Identify which cell holds the provided text, then report its [x, y] central coordinate. 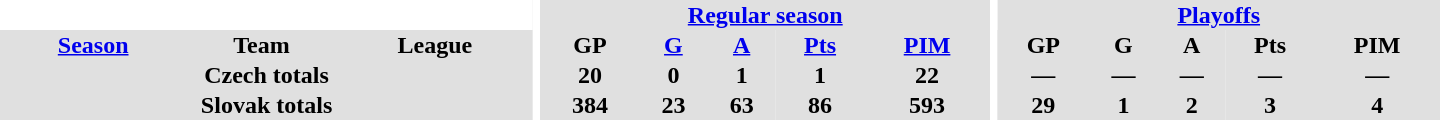
Playoffs [1218, 15]
593 [927, 105]
4 [1377, 105]
23 [673, 105]
Czech totals [266, 75]
Season [93, 45]
29 [1043, 105]
63 [742, 105]
22 [927, 75]
Slovak totals [266, 105]
3 [1270, 105]
Team [261, 45]
2 [1192, 105]
0 [673, 75]
League [435, 45]
86 [820, 105]
Regular season [766, 15]
384 [590, 105]
20 [590, 75]
